Output the [X, Y] coordinate of the center of the cell containing the given text.  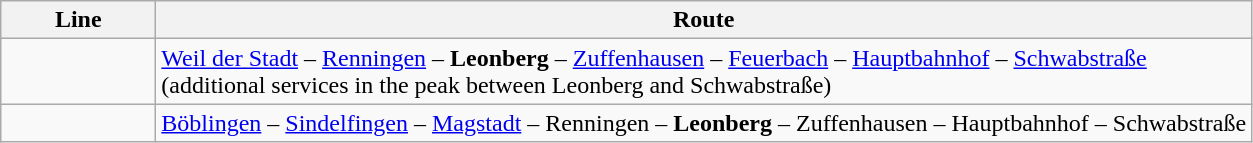
Line [78, 20]
Route [704, 20]
Böblingen – Sindelfingen – Magstadt – Renningen – Leonberg – Zuffenhausen – Hauptbahnhof – Schwabstraße [704, 123]
